For the text-containing cell, return its midpoint in (x, y) coordinate format. 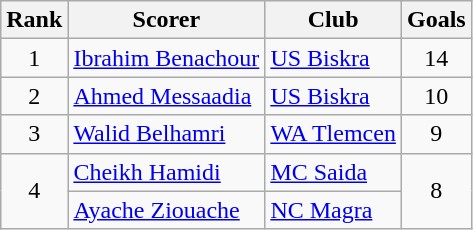
MC Saida (334, 172)
WA Tlemcen (334, 134)
1 (34, 58)
Club (334, 20)
Cheikh Hamidi (166, 172)
10 (436, 96)
Ahmed Messaadia (166, 96)
4 (34, 191)
Scorer (166, 20)
NC Magra (334, 210)
14 (436, 58)
Walid Belhamri (166, 134)
3 (34, 134)
Goals (436, 20)
Rank (34, 20)
Ibrahim Benachour (166, 58)
2 (34, 96)
8 (436, 191)
Ayache Ziouache (166, 210)
9 (436, 134)
